Output the (x, y) coordinate of the center of the cell containing the given text.  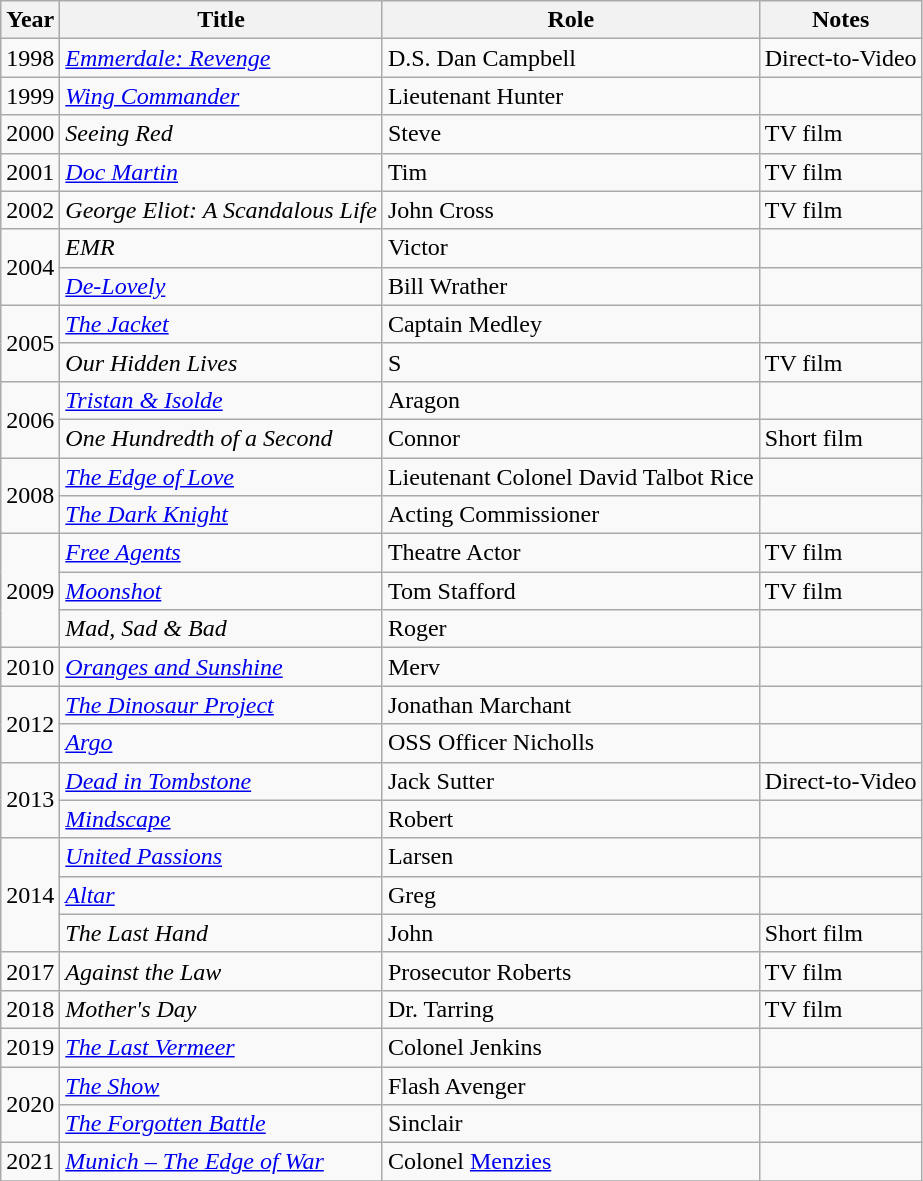
2010 (30, 667)
Jonathan Marchant (570, 705)
Altar (222, 895)
George Eliot: A Scandalous Life (222, 210)
Oranges and Sunshine (222, 667)
S (570, 362)
United Passions (222, 857)
Seeing Red (222, 134)
The Last Vermeer (222, 1047)
John Cross (570, 210)
De-Lovely (222, 286)
The Show (222, 1085)
Roger (570, 629)
Colonel Jenkins (570, 1047)
One Hundredth of a Second (222, 438)
Free Agents (222, 553)
Prosecutor Roberts (570, 971)
OSS Officer Nicholls (570, 743)
Doc Martin (222, 172)
Merv (570, 667)
2002 (30, 210)
Wing Commander (222, 96)
Acting Commissioner (570, 515)
2014 (30, 895)
The Jacket (222, 324)
Captain Medley (570, 324)
Role (570, 20)
2005 (30, 343)
2009 (30, 591)
Jack Sutter (570, 781)
2000 (30, 134)
Tristan & Isolde (222, 400)
2001 (30, 172)
Our Hidden Lives (222, 362)
Notes (840, 20)
2019 (30, 1047)
Sinclair (570, 1124)
Lieutenant Hunter (570, 96)
Moonshot (222, 591)
Steve (570, 134)
The Forgotten Battle (222, 1124)
The Edge of Love (222, 477)
2008 (30, 496)
EMR (222, 248)
Robert (570, 819)
Connor (570, 438)
Mindscape (222, 819)
Victor (570, 248)
Greg (570, 895)
2020 (30, 1104)
Aragon (570, 400)
Larsen (570, 857)
2017 (30, 971)
Mad, Sad & Bad (222, 629)
Dead in Tombstone (222, 781)
Munich – The Edge of War (222, 1162)
2012 (30, 724)
1999 (30, 96)
The Last Hand (222, 933)
Colonel Menzies (570, 1162)
Tim (570, 172)
2018 (30, 1009)
Flash Avenger (570, 1085)
2021 (30, 1162)
Argo (222, 743)
The Dark Knight (222, 515)
D.S. Dan Campbell (570, 58)
2013 (30, 800)
Year (30, 20)
Mother's Day (222, 1009)
Dr. Tarring (570, 1009)
2004 (30, 267)
Bill Wrather (570, 286)
Tom Stafford (570, 591)
2006 (30, 419)
Emmerdale: Revenge (222, 58)
1998 (30, 58)
Lieutenant Colonel David Talbot Rice (570, 477)
Theatre Actor (570, 553)
The Dinosaur Project (222, 705)
John (570, 933)
Against the Law (222, 971)
Title (222, 20)
